Identify which cell holds the provided text, then report its [X, Y] central coordinate. 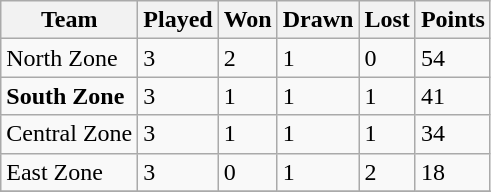
Won [248, 20]
34 [452, 134]
East Zone [70, 172]
Played [178, 20]
Drawn [318, 20]
54 [452, 58]
Central Zone [70, 134]
South Zone [70, 96]
41 [452, 96]
18 [452, 172]
Team [70, 20]
North Zone [70, 58]
Points [452, 20]
Lost [387, 20]
